Determine the (X, Y) coordinate at the center of the cell enclosing the given text.  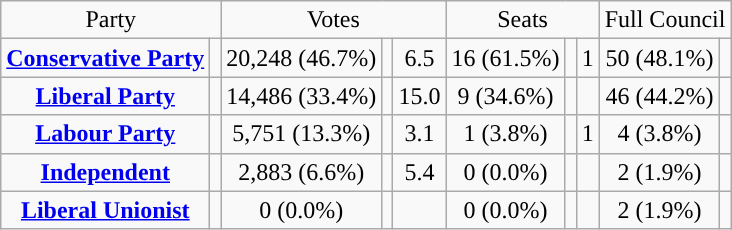
4 (3.8%) (660, 134)
Seats (522, 20)
Independent (106, 172)
Party (111, 20)
50 (48.1%) (660, 58)
1 (3.8%) (506, 134)
20,248 (46.7%) (302, 58)
2,883 (6.6%) (302, 172)
9 (34.6%) (506, 96)
Conservative Party (106, 58)
5,751 (13.3%) (302, 134)
6.5 (420, 58)
Full Council (665, 20)
Liberal Party (106, 96)
Labour Party (106, 134)
3.1 (420, 134)
5.4 (420, 172)
15.0 (420, 96)
14,486 (33.4%) (302, 96)
16 (61.5%) (506, 58)
46 (44.2%) (660, 96)
Votes (334, 20)
Liberal Unionist (106, 210)
